Locate the cell with the specified text and output its (X, Y) center coordinate. 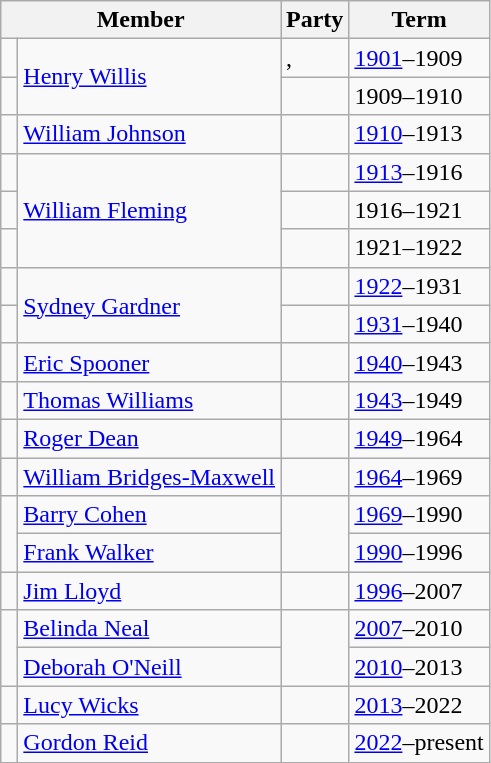
Gordon Reid (150, 743)
1921–1922 (419, 248)
Barry Cohen (150, 515)
Deborah O'Neill (150, 667)
William Fleming (150, 210)
Roger Dean (150, 438)
Sydney Gardner (150, 305)
1964–1969 (419, 477)
Term (419, 20)
1901–1909 (419, 58)
1990–1996 (419, 553)
1909–1910 (419, 96)
1910–1913 (419, 134)
1943–1949 (419, 400)
1996–2007 (419, 591)
Thomas Williams (150, 400)
Belinda Neal (150, 629)
1913–1916 (419, 172)
2022–present (419, 743)
William Bridges-Maxwell (150, 477)
, (315, 58)
2010–2013 (419, 667)
1922–1931 (419, 286)
Jim Lloyd (150, 591)
1949–1964 (419, 438)
1969–1990 (419, 515)
Eric Spooner (150, 362)
Lucy Wicks (150, 705)
Frank Walker (150, 553)
William Johnson (150, 134)
1916–1921 (419, 210)
1931–1940 (419, 324)
Member (141, 20)
Henry Willis (150, 77)
1940–1943 (419, 362)
2007–2010 (419, 629)
Party (315, 20)
2013–2022 (419, 705)
